Locate the cell with the specified text and output its (X, Y) center coordinate. 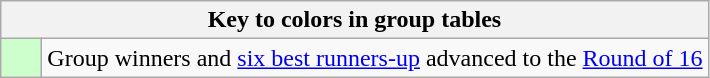
Key to colors in group tables (354, 20)
Group winners and six best runners-up advanced to the Round of 16 (375, 58)
